For the text-containing cell, return its midpoint in (x, y) coordinate format. 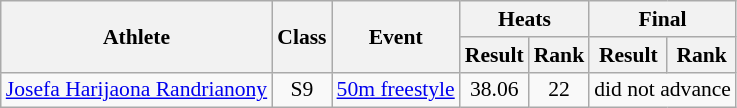
22 (560, 90)
38.06 (494, 90)
Class (302, 36)
did not advance (662, 90)
Athlete (136, 36)
Josefa Harijaona Randrianony (136, 90)
Event (396, 36)
50m freestyle (396, 90)
Heats (524, 19)
S9 (302, 90)
Final (662, 19)
